From the cell containing the given text, extract its center point as (x, y) coordinate. 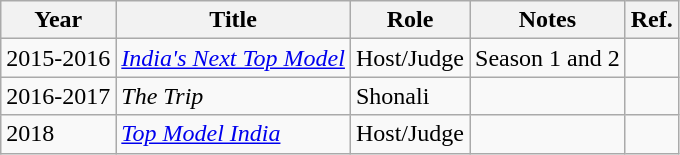
Year (58, 20)
Shonali (410, 96)
Season 1 and 2 (548, 58)
Ref. (652, 20)
Notes (548, 20)
Top Model India (234, 134)
Title (234, 20)
2018 (58, 134)
Role (410, 20)
2016-2017 (58, 96)
India's Next Top Model (234, 58)
2015-2016 (58, 58)
The Trip (234, 96)
